Identify which cell holds the provided text, then report its [x, y] central coordinate. 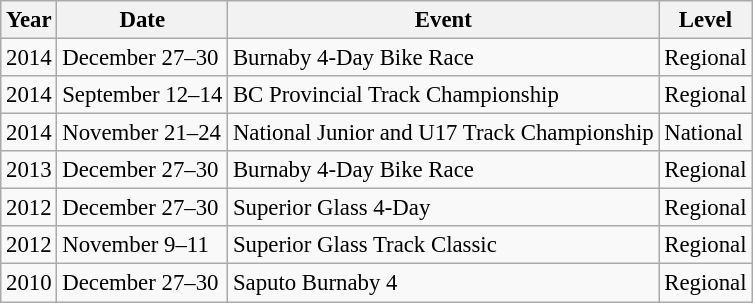
National Junior and U17 Track Championship [444, 133]
Year [29, 20]
Level [706, 20]
Superior Glass Track Classic [444, 245]
September 12–14 [142, 95]
2013 [29, 170]
BC Provincial Track Championship [444, 95]
Date [142, 20]
National [706, 133]
Event [444, 20]
Superior Glass 4-Day [444, 208]
November 21–24 [142, 133]
Saputo Burnaby 4 [444, 283]
2010 [29, 283]
November 9–11 [142, 245]
